Scan for the cell matching the given text and deliver its [x, y] coordinate at center. 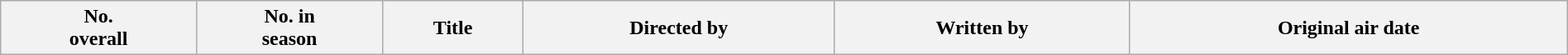
No. inseason [289, 28]
Directed by [678, 28]
Written by [982, 28]
Title [453, 28]
Original air date [1348, 28]
No.overall [99, 28]
